Return the (X, Y) coordinate for the center point of the cell that contains the specified text.  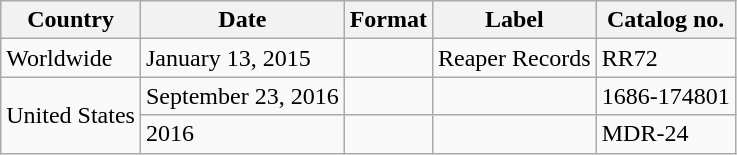
1686-174801 (666, 96)
RR72 (666, 58)
Label (515, 20)
Format (388, 20)
United States (71, 115)
Catalog no. (666, 20)
January 13, 2015 (242, 58)
September 23, 2016 (242, 96)
Date (242, 20)
Worldwide (71, 58)
MDR-24 (666, 134)
Country (71, 20)
Reaper Records (515, 58)
2016 (242, 134)
